Determine the (X, Y) coordinate at the center of the cell enclosing the given text.  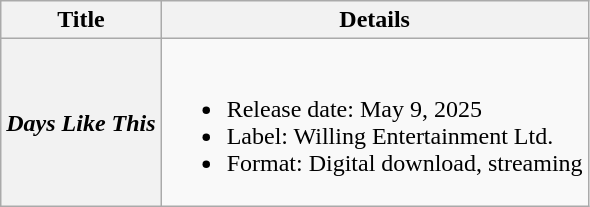
Days Like This (81, 122)
Release date: May 9, 2025Label: Willing Entertainment Ltd.Format: Digital download, streaming (374, 122)
Title (81, 20)
Details (374, 20)
